From the cell containing the given text, extract its center point as [x, y] coordinate. 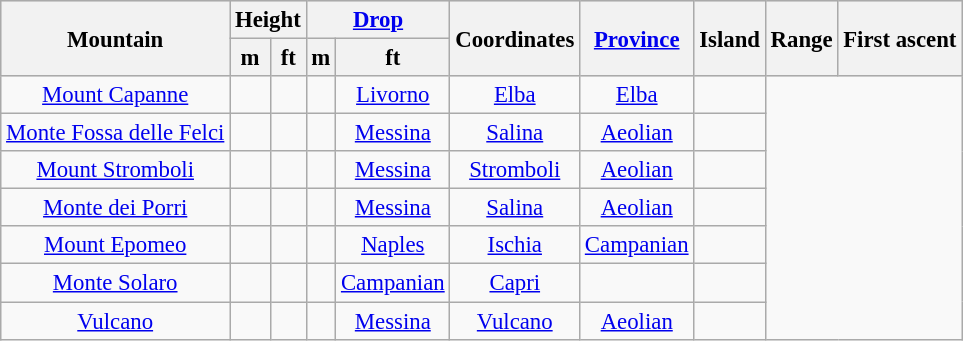
Capri [515, 283]
Mount Epomeo [116, 245]
Mount Stromboli [116, 170]
Livorno [393, 95]
Ischia [515, 245]
Drop [378, 20]
Monte Fossa delle Felci [116, 133]
Monte Solaro [116, 283]
Range [802, 38]
Naples [393, 245]
Island [730, 38]
Coordinates [515, 38]
Monte dei Porri [116, 208]
Province [637, 38]
Height [268, 20]
Stromboli [515, 170]
Mount Capanne [116, 95]
Mountain [116, 38]
First ascent [900, 38]
